Extract the (X, Y) coordinate from the center of the cell holding the provided text.  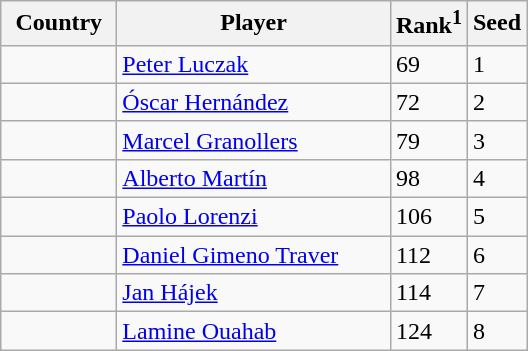
2 (496, 102)
114 (428, 293)
1 (496, 64)
Rank1 (428, 24)
8 (496, 331)
4 (496, 178)
Country (59, 24)
Seed (496, 24)
7 (496, 293)
Marcel Granollers (254, 140)
Jan Hájek (254, 293)
Player (254, 24)
72 (428, 102)
106 (428, 217)
112 (428, 255)
Lamine Ouahab (254, 331)
6 (496, 255)
124 (428, 331)
Óscar Hernández (254, 102)
79 (428, 140)
69 (428, 64)
Paolo Lorenzi (254, 217)
3 (496, 140)
98 (428, 178)
5 (496, 217)
Daniel Gimeno Traver (254, 255)
Alberto Martín (254, 178)
Peter Luczak (254, 64)
